Scan for the cell matching the given text and deliver its [X, Y] coordinate at center. 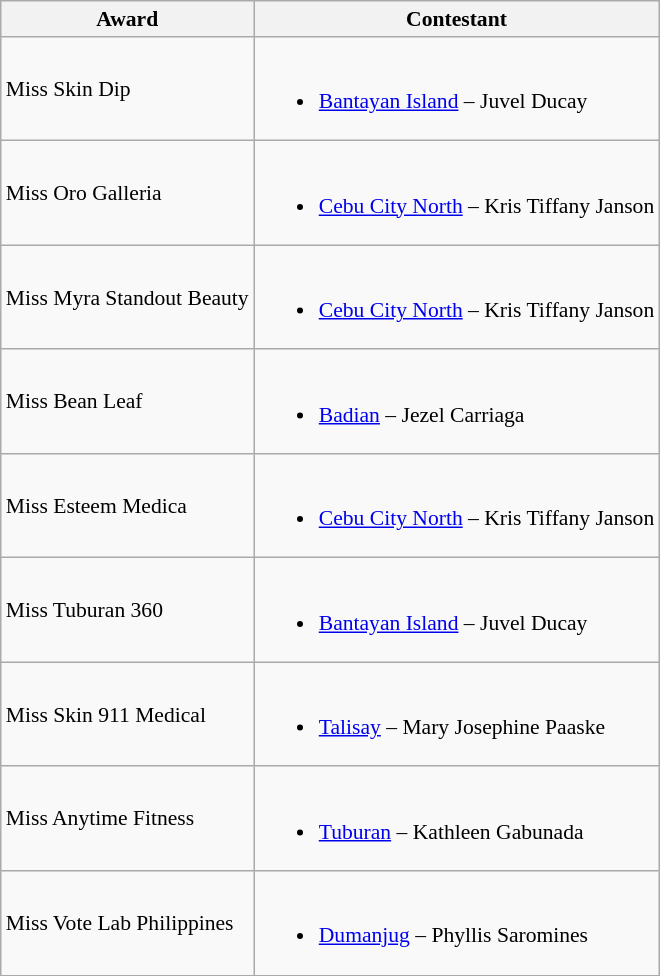
Talisay – Mary Josephine Paaske [457, 715]
Tuburan – Kathleen Gabunada [457, 819]
Dumanjug – Phyllis Saromines [457, 923]
Miss Skin Dip [128, 89]
Miss Anytime Fitness [128, 819]
Miss Tuburan 360 [128, 610]
Miss Bean Leaf [128, 402]
Miss Skin 911 Medical [128, 715]
Miss Vote Lab Philippines [128, 923]
Miss Esteem Medica [128, 506]
Award [128, 19]
Miss Oro Galleria [128, 193]
Badian – Jezel Carriaga [457, 402]
Contestant [457, 19]
Miss Myra Standout Beauty [128, 297]
